Identify which cell holds the provided text, then report its [X, Y] central coordinate. 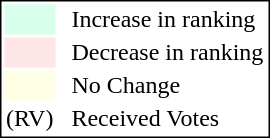
No Change [168, 85]
Decrease in ranking [168, 53]
Received Votes [168, 119]
Increase in ranking [168, 19]
(RV) [29, 119]
